Capture the cell that displays the provided text and extract its [X, Y] central coordinate. 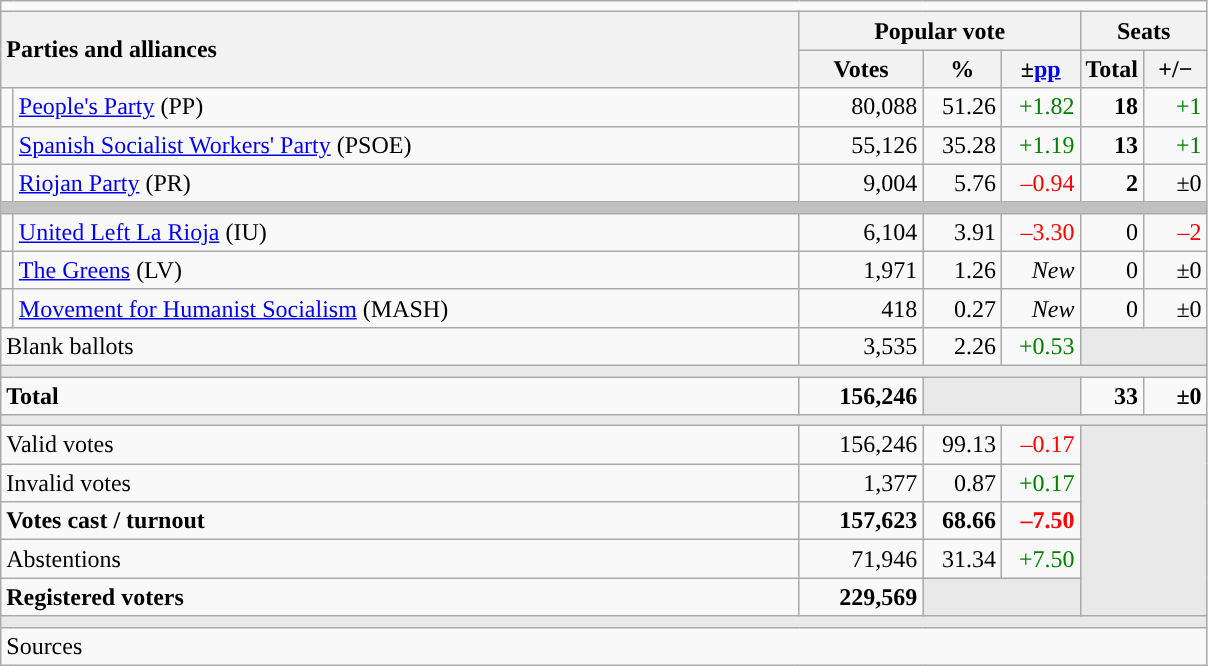
157,623 [861, 521]
68.66 [962, 521]
Invalid votes [400, 483]
55,126 [861, 145]
+0.53 [1040, 346]
Popular vote [940, 31]
Abstentions [400, 559]
18 [1112, 107]
1.26 [962, 270]
5.76 [962, 183]
Seats [1144, 31]
Votes cast / turnout [400, 521]
–2 [1176, 232]
9,004 [861, 183]
Votes [861, 69]
35.28 [962, 145]
99.13 [962, 445]
+1.19 [1040, 145]
1,971 [861, 270]
The Greens (LV) [406, 270]
13 [1112, 145]
–7.50 [1040, 521]
1,377 [861, 483]
418 [861, 308]
3,535 [861, 346]
Blank ballots [400, 346]
–0.94 [1040, 183]
Movement for Humanist Socialism (MASH) [406, 308]
0.87 [962, 483]
229,569 [861, 597]
0.27 [962, 308]
51.26 [962, 107]
United Left La Rioja (IU) [406, 232]
+/− [1176, 69]
2.26 [962, 346]
80,088 [861, 107]
2 [1112, 183]
71,946 [861, 559]
+1.82 [1040, 107]
Registered voters [400, 597]
±pp [1040, 69]
31.34 [962, 559]
+0.17 [1040, 483]
–0.17 [1040, 445]
% [962, 69]
People's Party (PP) [406, 107]
Riojan Party (PR) [406, 183]
Spanish Socialist Workers' Party (PSOE) [406, 145]
33 [1112, 395]
6,104 [861, 232]
Valid votes [400, 445]
3.91 [962, 232]
+7.50 [1040, 559]
Parties and alliances [400, 50]
Sources [604, 646]
–3.30 [1040, 232]
